For the text-containing cell, return its midpoint in [X, Y] coordinate format. 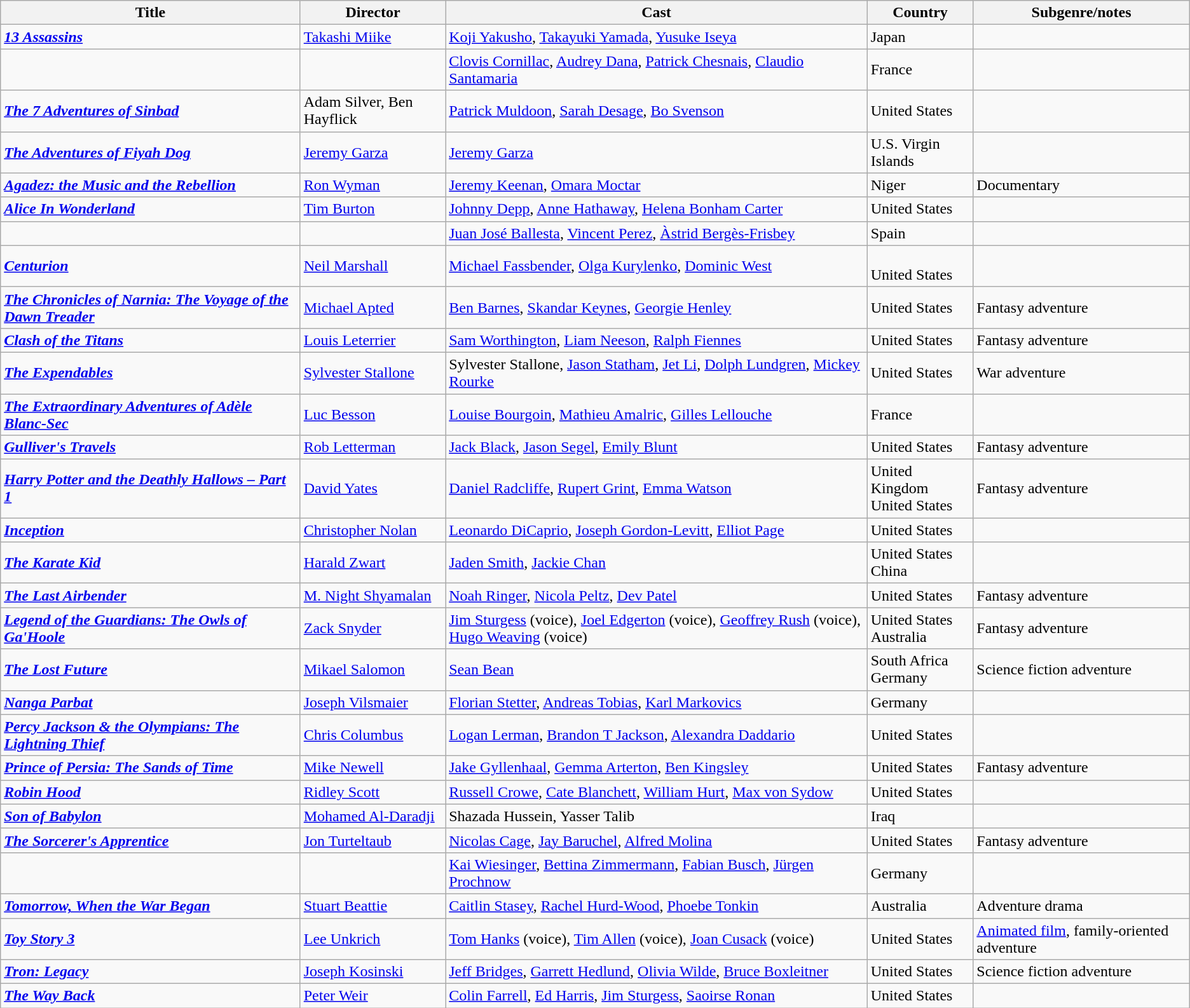
Clash of the Titans [150, 340]
Gulliver's Travels [150, 447]
Niger [920, 185]
Louise Bourgoin, Mathieu Amalric, Gilles Lellouche [656, 414]
Jim Sturgess (voice), Joel Edgerton (voice), Geoffrey Rush (voice), Hugo Weaving (voice) [656, 628]
Documentary [1081, 185]
David Yates [373, 489]
Russell Crowe, Cate Blanchett, William Hurt, Max von Sydow [656, 792]
Caitlin Stasey, Rachel Hurd-Wood, Phoebe Tonkin [656, 906]
Mike Newell [373, 768]
Sam Worthington, Liam Neeson, Ralph Fiennes [656, 340]
Harald Zwart [373, 563]
Jeff Bridges, Garrett Hedlund, Olivia Wilde, Bruce Boxleitner [656, 972]
Centurion [150, 266]
Shazada Hussein, Yasser Talib [656, 816]
Ben Barnes, Skandar Keynes, Georgie Henley [656, 308]
Tim Burton [373, 209]
Nanga Parbat [150, 702]
Sylvester Stallone, Jason Statham, Jet Li, Dolph Lundgren, Mickey Rourke [656, 372]
Kai Wiesinger, Bettina Zimmermann, Fabian Busch, Jürgen Prochnow [656, 873]
Juan José Ballesta, Vincent Perez, Àstrid Bergès-Frisbey [656, 233]
Sean Bean [656, 670]
Chris Columbus [373, 735]
Peter Weir [373, 996]
Michael Fassbender, Olga Kurylenko, Dominic West [656, 266]
United StatesAustralia [920, 628]
Joseph Kosinski [373, 972]
The Sorcerer's Apprentice [150, 840]
Alice In Wonderland [150, 209]
Leonardo DiCaprio, Joseph Gordon-Levitt, Elliot Page [656, 530]
Colin Farrell, Ed Harris, Jim Sturgess, Saoirse Ronan [656, 996]
Tron: Legacy [150, 972]
Michael Apted [373, 308]
Joseph Vilsmaier [373, 702]
Country [920, 13]
Toy Story 3 [150, 938]
Jack Black, Jason Segel, Emily Blunt [656, 447]
Legend of the Guardians: The Owls of Ga'Hoole [150, 628]
Spain [920, 233]
Neil Marshall [373, 266]
The Karate Kid [150, 563]
Louis Leterrier [373, 340]
Prince of Persia: The Sands of Time [150, 768]
13 Assassins [150, 37]
Australia [920, 906]
Iraq [920, 816]
U.S. Virgin Islands [920, 153]
Ron Wyman [373, 185]
Jon Turteltaub [373, 840]
Rob Letterman [373, 447]
Subgenre/notes [1081, 13]
Florian Stetter, Andreas Tobias, Karl Markovics [656, 702]
Son of Babylon [150, 816]
The Chronicles of Narnia: The Voyage of the Dawn Treader [150, 308]
United KingdomUnited States [920, 489]
Johnny Depp, Anne Hathaway, Helena Bonham Carter [656, 209]
Koji Yakusho, Takayuki Yamada, Yusuke Iseya [656, 37]
Sylvester Stallone [373, 372]
Lee Unkrich [373, 938]
Logan Lerman, Brandon T Jackson, Alexandra Daddario [656, 735]
Animated film, family-oriented adventure [1081, 938]
Jaden Smith, Jackie Chan [656, 563]
Luc Besson [373, 414]
Mohamed Al-Daradji [373, 816]
Cast [656, 13]
War adventure [1081, 372]
Clovis Cornillac, Audrey Dana, Patrick Chesnais, Claudio Santamaria [656, 70]
M. Night Shyamalan [373, 596]
Christopher Nolan [373, 530]
Patrick Muldoon, Sarah Desage, Bo Svenson [656, 111]
Title [150, 13]
The Way Back [150, 996]
Tomorrow, When the War Began [150, 906]
The Last Airbender [150, 596]
Inception [150, 530]
Tom Hanks (voice), Tim Allen (voice), Joan Cusack (voice) [656, 938]
The Adventures of Fiyah Dog [150, 153]
Daniel Radcliffe, Rupert Grint, Emma Watson [656, 489]
Stuart Beattie [373, 906]
Nicolas Cage, Jay Baruchel, Alfred Molina [656, 840]
The 7 Adventures of Sinbad [150, 111]
Mikael Salomon [373, 670]
Director [373, 13]
Jeremy Keenan, Omara Moctar [656, 185]
Percy Jackson & the Olympians: The Lightning Thief [150, 735]
South AfricaGermany [920, 670]
United StatesChina [920, 563]
Agadez: the Music and the Rebellion [150, 185]
Takashi Miike [373, 37]
The Lost Future [150, 670]
Adam Silver, Ben Hayflick [373, 111]
The Extraordinary Adventures of Adèle Blanc-Sec [150, 414]
Japan [920, 37]
Harry Potter and the Deathly Hallows – Part 1 [150, 489]
Adventure drama [1081, 906]
Ridley Scott [373, 792]
Noah Ringer, Nicola Peltz, Dev Patel [656, 596]
The Expendables [150, 372]
Robin Hood [150, 792]
Zack Snyder [373, 628]
Jake Gyllenhaal, Gemma Arterton, Ben Kingsley [656, 768]
